Pinpoint the cell where the given text exists, returning its (x, y) midpoint coordinate. 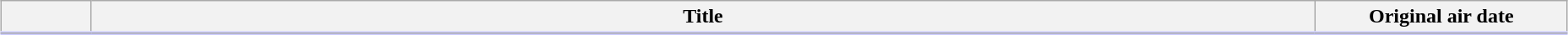
Title (703, 17)
Original air date (1441, 17)
